Scan for the cell matching the given text and deliver its (X, Y) coordinate at center. 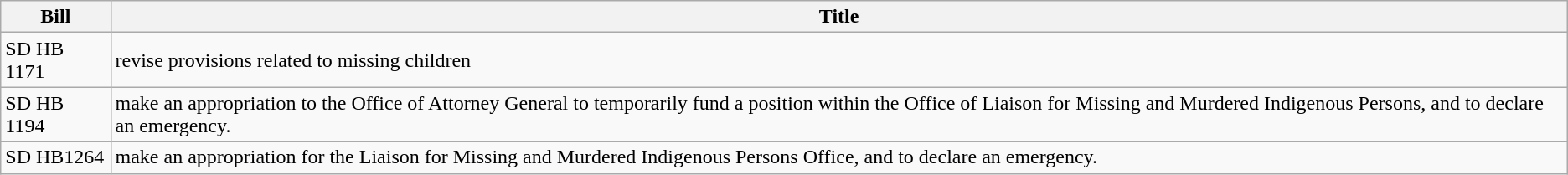
Bill (55, 17)
make an appropriation for the Liaison for Missing and Murdered Indigenous Persons Office, and to declare an emergency. (839, 157)
SD HB1264 (55, 157)
SD HB 1194 (55, 114)
Title (839, 17)
revise provisions related to missing children (839, 60)
SD HB 1171 (55, 60)
